For the text-containing cell, return its midpoint in [X, Y] coordinate format. 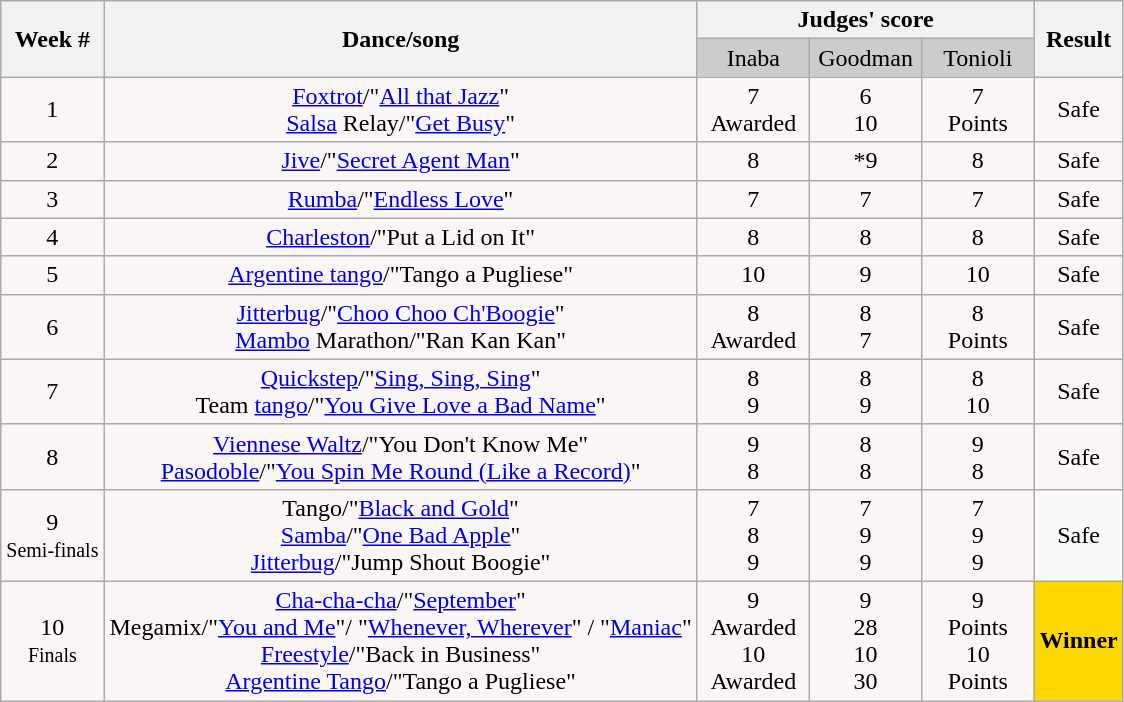
Dance/song [400, 39]
Rumba/"Endless Love" [400, 199]
*9 [865, 161]
Week # [52, 39]
Inaba [753, 58]
8Points [978, 326]
610 [865, 110]
Judges' score [866, 20]
Charleston/"Put a Lid on It" [400, 237]
789 [753, 535]
1 [52, 110]
Tango/"Black and Gold"Samba/"One Bad Apple"Jitterbug/"Jump Shout Boogie" [400, 535]
9Semi-finals [52, 535]
8Awarded [753, 326]
88 [865, 456]
Foxtrot/"All that Jazz"Salsa Relay/"Get Busy" [400, 110]
Jitterbug/"Choo Choo Ch'Boogie"Mambo Marathon/"Ran Kan Kan" [400, 326]
Tonioli [978, 58]
Argentine tango/"Tango a Pugliese" [400, 275]
9 [865, 275]
7Points [978, 110]
Winner [1078, 640]
6 [52, 326]
Viennese Waltz/"You Don't Know Me"Pasodoble/"You Spin Me Round (Like a Record)" [400, 456]
Quickstep/"Sing, Sing, Sing"Team tango/"You Give Love a Bad Name" [400, 392]
9281030 [865, 640]
3 [52, 199]
Jive/"Secret Agent Man" [400, 161]
9Points10Points [978, 640]
Result [1078, 39]
2 [52, 161]
Goodman [865, 58]
Cha-cha-cha/"September"Megamix/"You and Me"/ "Whenever, Wherever" / "Maniac"Freestyle/"Back in Business"Argentine Tango/"Tango a Pugliese" [400, 640]
87 [865, 326]
10Finals [52, 640]
7Awarded [753, 110]
810 [978, 392]
5 [52, 275]
9Awarded10Awarded [753, 640]
4 [52, 237]
